Scan for the cell matching the given text and deliver its [x, y] coordinate at center. 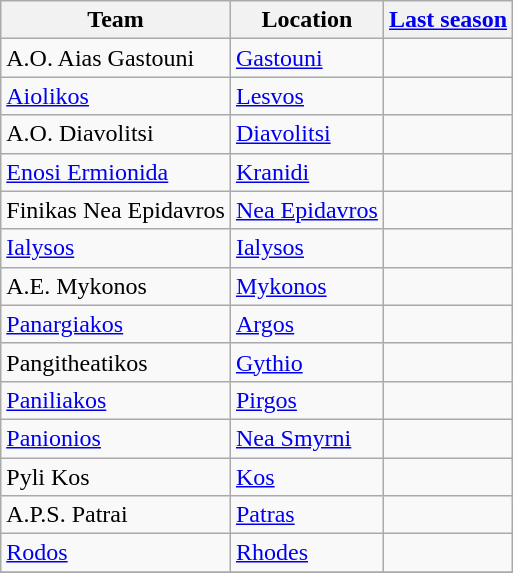
Team [116, 20]
Rodos [116, 553]
Argos [306, 324]
Nea Epidavros [306, 210]
Location [306, 20]
Rhodes [306, 553]
Patras [306, 515]
Paniliakos [116, 400]
Pirgos [306, 400]
Enosi Ermionida [116, 172]
Aiolikos [116, 96]
Pyli Kos [116, 477]
Panargiakos [116, 324]
Panionios [116, 438]
Mykonos [306, 286]
Gythio [306, 362]
Gastouni [306, 58]
Kranidi [306, 172]
A.O. Diavolitsi [116, 134]
Diavolitsi [306, 134]
Kos [306, 477]
Last season [448, 20]
Pangitheatikos [116, 362]
A.O. Aias Gastouni [116, 58]
A.P.S. Patrai [116, 515]
Finikas Nea Epidavros [116, 210]
Lesvos [306, 96]
A.E. Mykonos [116, 286]
Nea Smyrni [306, 438]
